Locate the cell with the specified text and output its [X, Y] center coordinate. 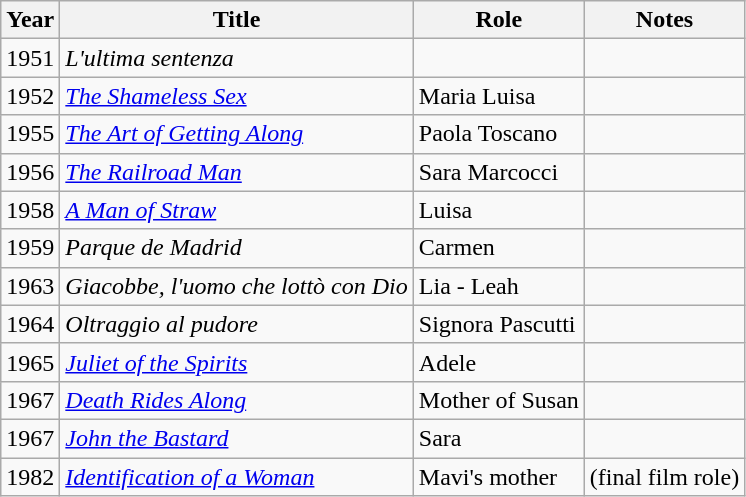
1958 [30, 210]
Oltraggio al pudore [236, 324]
1951 [30, 58]
The Shameless Sex [236, 96]
Paola Toscano [498, 134]
Parque de Madrid [236, 248]
Lia - Leah [498, 286]
1965 [30, 362]
Mother of Susan [498, 400]
Signora Pascutti [498, 324]
Year [30, 20]
A Man of Straw [236, 210]
The Art of Getting Along [236, 134]
Notes [664, 20]
1956 [30, 172]
1964 [30, 324]
Juliet of the Spirits [236, 362]
L'ultima sentenza [236, 58]
1959 [30, 248]
1952 [30, 96]
The Railroad Man [236, 172]
Identification of a Woman [236, 477]
John the Bastard [236, 438]
1955 [30, 134]
Role [498, 20]
Mavi's mother [498, 477]
Giacobbe, l'uomo che lottò con Dio [236, 286]
1982 [30, 477]
Title [236, 20]
Carmen [498, 248]
Sara [498, 438]
Death Rides Along [236, 400]
Luisa [498, 210]
Sara Marcocci [498, 172]
Maria Luisa [498, 96]
1963 [30, 286]
(final film role) [664, 477]
Adele [498, 362]
